Return the (x, y) coordinate for the center point of the cell that contains the specified text.  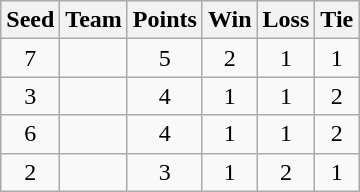
Points (164, 20)
Team (94, 20)
5 (164, 58)
6 (30, 134)
Win (230, 20)
Loss (286, 20)
7 (30, 58)
Tie (337, 20)
Seed (30, 20)
